Locate the cell with the specified text and output its [x, y] center coordinate. 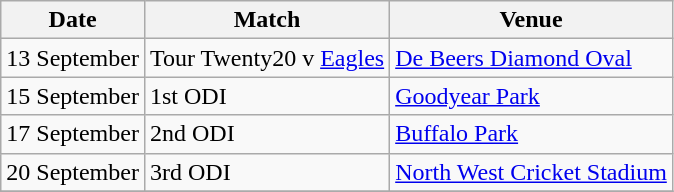
Venue [532, 20]
Tour Twenty20 v Eagles [266, 58]
North West Cricket Stadium [532, 172]
17 September [73, 134]
Buffalo Park [532, 134]
Goodyear Park [532, 96]
De Beers Diamond Oval [532, 58]
15 September [73, 96]
3rd ODI [266, 172]
13 September [73, 58]
Date [73, 20]
2nd ODI [266, 134]
Match [266, 20]
1st ODI [266, 96]
20 September [73, 172]
